For the text-containing cell, return its midpoint in [x, y] coordinate format. 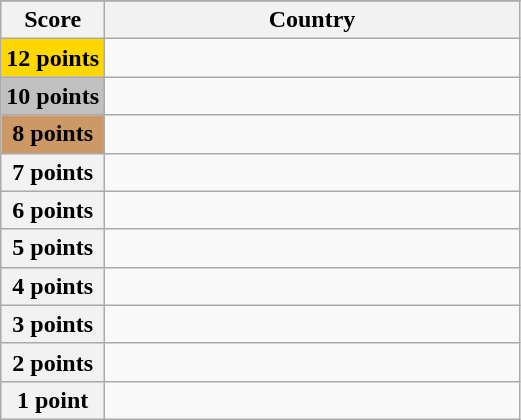
3 points [53, 324]
5 points [53, 248]
12 points [53, 58]
7 points [53, 172]
10 points [53, 96]
6 points [53, 210]
8 points [53, 134]
2 points [53, 362]
4 points [53, 286]
Score [53, 20]
Country [312, 20]
1 point [53, 400]
